Provide the [x, y] coordinate of the cell's center where the given text is located.  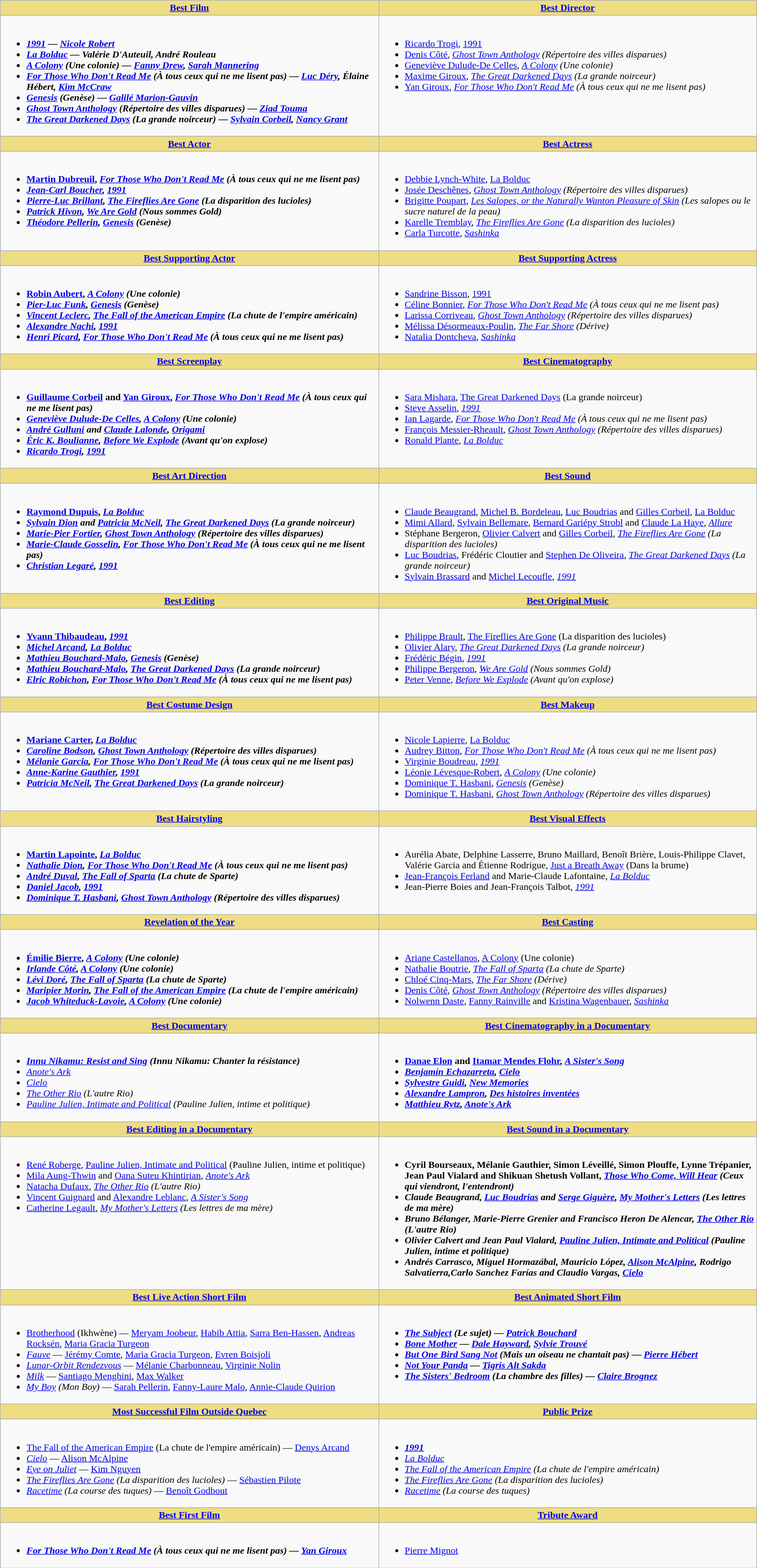
Best Animated Short Film [568, 1297]
Best Hairstyling [189, 819]
Best Original Music [568, 601]
Public Prize [568, 1411]
Best Sound [568, 476]
Best Documentary [189, 1026]
Best Actress [568, 144]
For Those Who Don't Read Me (À tous ceux qui ne me lisent pas) — Yan Giroux [189, 1545]
Best Cinematography [568, 361]
Best Art Direction [189, 476]
Best Sound in a Documentary [568, 1129]
Best Editing [189, 601]
Most Successful Film Outside Quebec [189, 1411]
Best Supporting Actress [568, 258]
Best Cinematography in a Documentary [568, 1026]
Best Visual Effects [568, 819]
Best Casting [568, 922]
Best Screenplay [189, 361]
Tribute Award [568, 1515]
Pierre Mignot [568, 1545]
Best Actor [189, 144]
Best First Film [189, 1515]
Best Director [568, 8]
Best Supporting Actor [189, 258]
Best Film [189, 8]
Best Editing in a Documentary [189, 1129]
Best Live Action Short Film [189, 1297]
Best Makeup [568, 704]
Revelation of the Year [189, 922]
Best Costume Design [189, 704]
